From the cell containing the given text, extract its center point as (X, Y) coordinate. 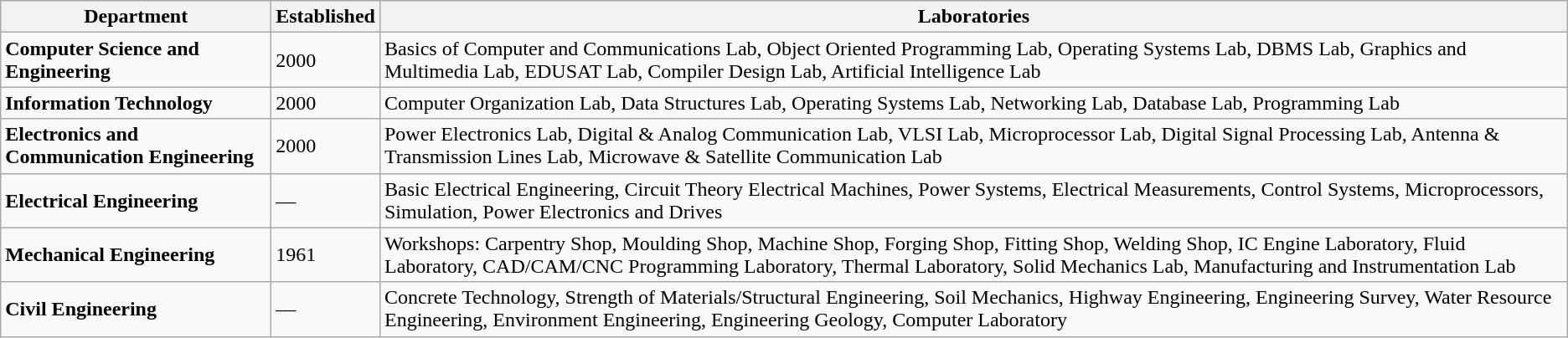
Computer Science and Engineering (136, 60)
Laboratories (973, 17)
1961 (326, 254)
Information Technology (136, 103)
Civil Engineering (136, 310)
Department (136, 17)
Electronics and Communication Engineering (136, 146)
Established (326, 17)
Electrical Engineering (136, 201)
Computer Organization Lab, Data Structures Lab, Operating Systems Lab, Networking Lab, Database Lab, Programming Lab (973, 103)
Mechanical Engineering (136, 254)
